Detect which cell encompasses the target text, then output its [X, Y] center coordinate. 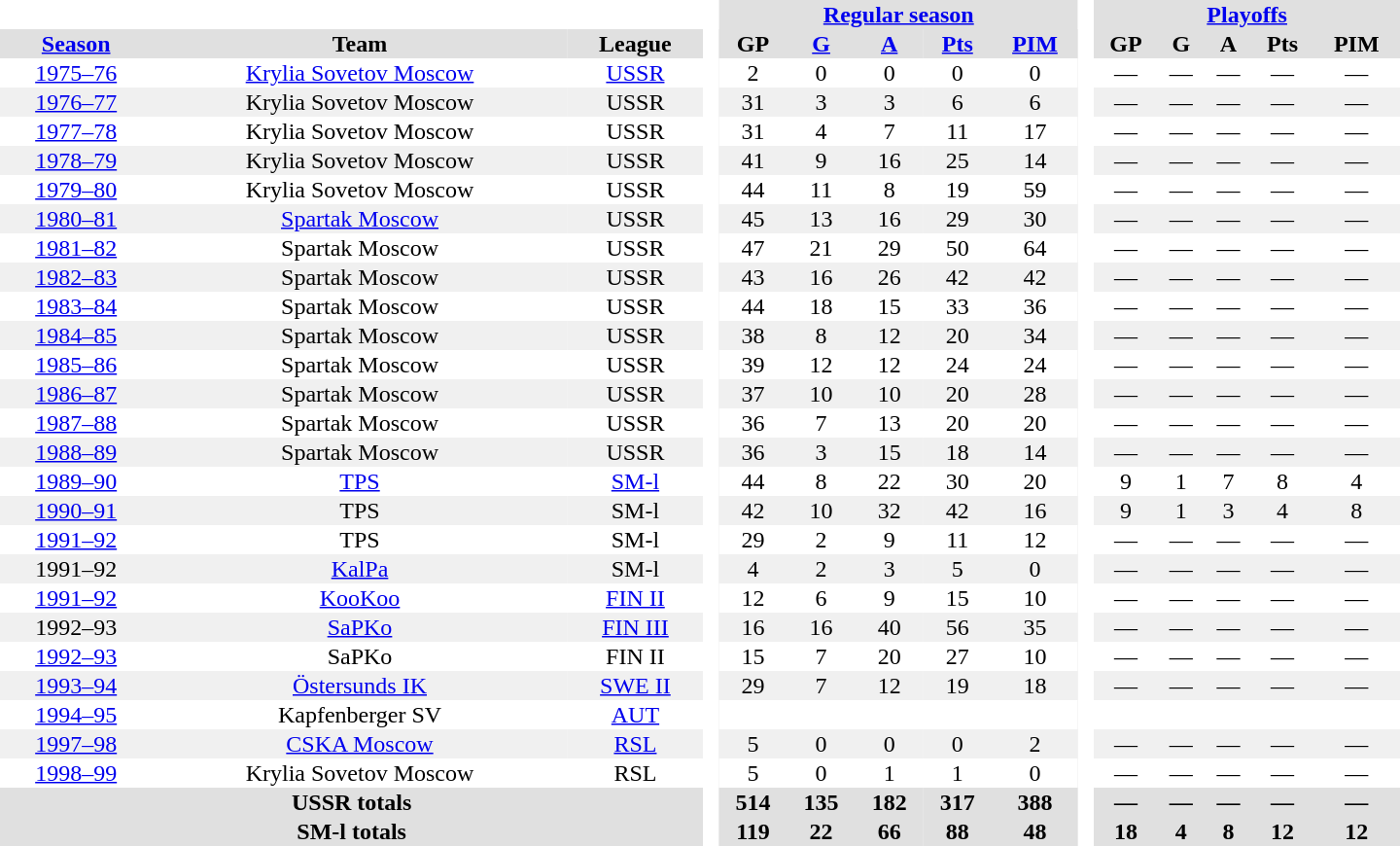
1980–81 [76, 219]
43 [752, 277]
1997–98 [76, 744]
41 [752, 160]
1978–79 [76, 160]
59 [1034, 190]
182 [890, 802]
66 [890, 831]
33 [958, 306]
1989–90 [76, 481]
Kapfenberger SV [360, 715]
28 [1034, 394]
26 [890, 277]
1976–77 [76, 102]
1984–85 [76, 335]
1994–95 [76, 715]
1982–83 [76, 277]
1979–80 [76, 190]
Regular season [898, 15]
35 [1034, 627]
64 [1034, 248]
34 [1034, 335]
1987–88 [76, 423]
Playoffs [1246, 15]
1998–99 [76, 773]
32 [890, 511]
40 [890, 627]
27 [958, 656]
Team [360, 44]
Season [76, 44]
SM-l totals [352, 831]
38 [752, 335]
48 [1034, 831]
1981–82 [76, 248]
1986–87 [76, 394]
56 [958, 627]
37 [752, 394]
1990–91 [76, 511]
47 [752, 248]
88 [958, 831]
514 [752, 802]
1993–94 [76, 686]
45 [752, 219]
Östersunds IK [360, 686]
17 [1034, 131]
USSR totals [352, 802]
FIN III [636, 627]
1983–84 [76, 306]
119 [752, 831]
AUT [636, 715]
50 [958, 248]
1977–78 [76, 131]
1985–86 [76, 365]
KalPa [360, 569]
388 [1034, 802]
317 [958, 802]
KooKoo [360, 598]
39 [752, 365]
21 [822, 248]
CSKA Moscow [360, 744]
SWE II [636, 686]
1975–76 [76, 73]
League [636, 44]
1988–89 [76, 452]
135 [822, 802]
25 [958, 160]
